Capture the cell that displays the provided text and extract its (x, y) central coordinate. 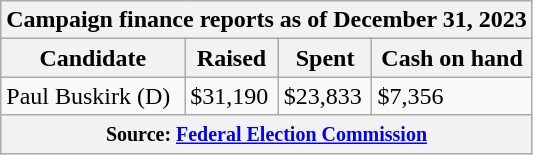
Campaign finance reports as of December 31, 2023 (266, 20)
Source: Federal Election Commission (266, 134)
Raised (232, 58)
$31,190 (232, 96)
Cash on hand (452, 58)
Spent (325, 58)
Candidate (93, 58)
Paul Buskirk (D) (93, 96)
$23,833 (325, 96)
$7,356 (452, 96)
